Pinpoint the cell where the given text exists, returning its [x, y] midpoint coordinate. 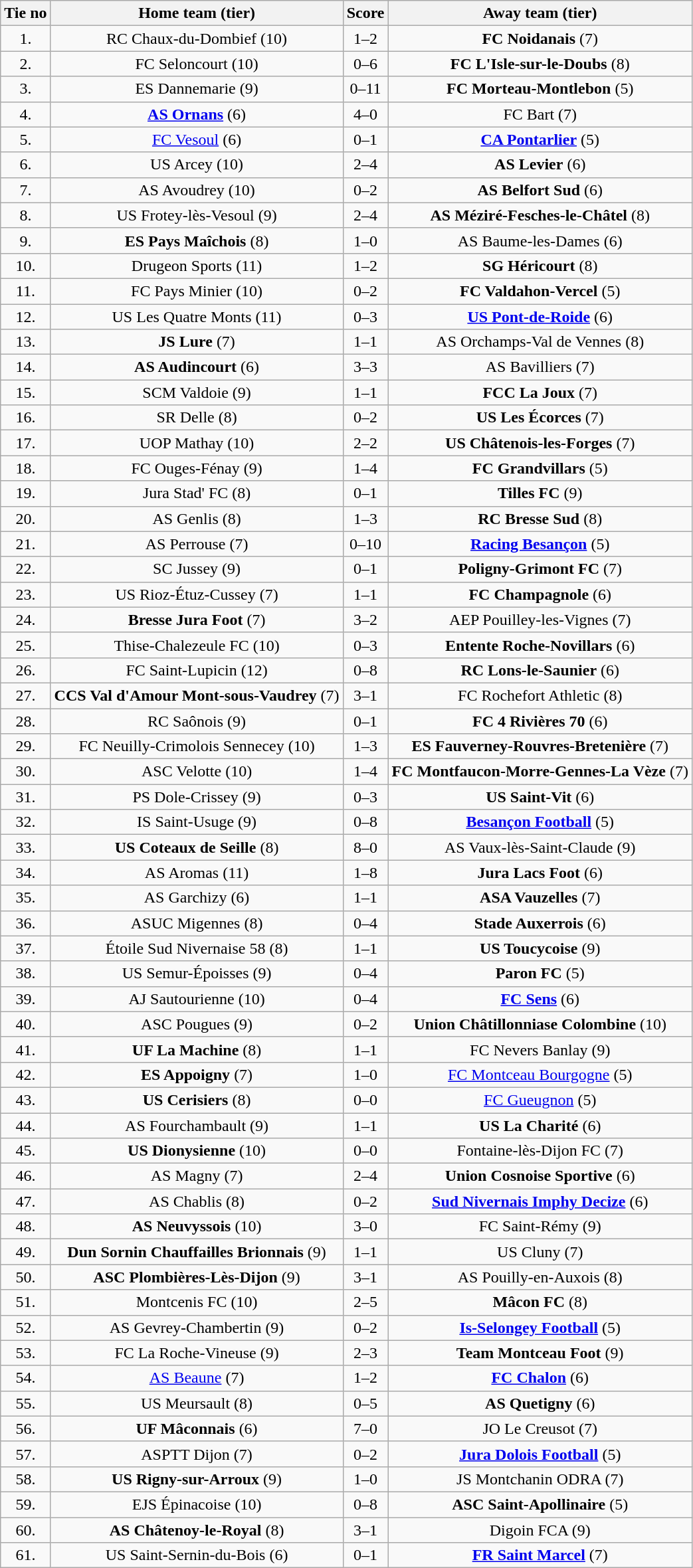
CCS Val d'Amour Mont-sous-Vaudrey (7) [197, 695]
EJS Épinacoise (10) [197, 1504]
57. [25, 1454]
ASA Vauzelles (7) [540, 898]
JS Lure (7) [197, 342]
FC Valdahon-Vercel (5) [540, 291]
ASPTT Dijon (7) [197, 1454]
3–2 [365, 620]
AS Orchamps-Val de Vennes (8) [540, 342]
FC Montfaucon-Morre-Gennes-La Vèze (7) [540, 772]
ASC Saint-Apollinaire (5) [540, 1504]
0–5 [365, 1403]
Is-Selongey Football (5) [540, 1328]
Paron FC (5) [540, 974]
Étoile Sud Nivernaise 58 (8) [197, 948]
US Saint-Vit (6) [540, 797]
AS Garchizy (6) [197, 898]
US Toucycoise (9) [540, 948]
Thise-Chalezeule FC (10) [197, 645]
Racing Besançon (5) [540, 544]
IS Saint-Usuge (9) [197, 822]
FCC La Joux (7) [540, 392]
47. [25, 1201]
RC Saônois (9) [197, 721]
AS Gevrey-Chambertin (9) [197, 1328]
34. [25, 873]
FC Vesoul (6) [197, 139]
US Cluny (7) [540, 1252]
FC Saint-Rémy (9) [540, 1227]
5. [25, 139]
Entente Roche-Novillars (6) [540, 645]
AS Châtenoy-le-Royal (8) [197, 1529]
46. [25, 1176]
FC Noidanais (7) [540, 39]
0–11 [365, 89]
41. [25, 1049]
AS Méziré-Fesches-le-Châtel (8) [540, 215]
US Les Quatre Monts (11) [197, 317]
61. [25, 1555]
10. [25, 266]
UF Mâconnais (6) [197, 1429]
AS Genlis (8) [197, 519]
US Dionysienne (10) [197, 1151]
US Semur-Époisses (9) [197, 974]
14. [25, 367]
AJ Sautourienne (10) [197, 999]
26. [25, 670]
Besançon Football (5) [540, 822]
AS Beaune (7) [197, 1378]
Stade Auxerrois (6) [540, 923]
FC Bart (7) [540, 114]
SG Héricourt (8) [540, 266]
19. [25, 493]
ASC Velotte (10) [197, 772]
AS Avoudrey (10) [197, 190]
FC Rochefort Athletic (8) [540, 695]
32. [25, 822]
59. [25, 1504]
AEP Pouilley-les-Vignes (7) [540, 620]
43. [25, 1100]
9. [25, 240]
RC Chaux-du-Dombief (10) [197, 39]
US Meursault (8) [197, 1403]
21. [25, 544]
16. [25, 418]
24. [25, 620]
25. [25, 645]
50. [25, 1277]
FC 4 Rivières 70 (6) [540, 721]
US Châtenois-les-Forges (7) [540, 443]
51. [25, 1302]
CA Pontarlier (5) [540, 139]
40. [25, 1024]
ASC Plombières-Lès-Dijon (9) [197, 1277]
11. [25, 291]
54. [25, 1378]
FC Ouges-Fénay (9) [197, 468]
6. [25, 165]
Team Montceau Foot (9) [540, 1353]
58. [25, 1479]
FC Pays Minier (10) [197, 291]
1. [25, 39]
FC Montceau Bourgogne (5) [540, 1075]
49. [25, 1252]
Home team (tier) [197, 13]
3–3 [365, 367]
42. [25, 1075]
33. [25, 847]
Montcenis FC (10) [197, 1302]
0–10 [365, 544]
FR Saint Marcel (7) [540, 1555]
Score [365, 13]
US Saint-Sernin-du-Bois (6) [197, 1555]
35. [25, 898]
60. [25, 1529]
AS Baume-les-Dames (6) [540, 240]
RC Lons-le-Saunier (6) [540, 670]
23. [25, 594]
8. [25, 215]
US Cerisiers (8) [197, 1100]
US Arcey (10) [197, 165]
RC Bresse Sud (8) [540, 519]
UOP Mathay (10) [197, 443]
FC Seloncourt (10) [197, 64]
AS Pouilly-en-Auxois (8) [540, 1277]
8–0 [365, 847]
0–6 [365, 64]
52. [25, 1328]
31. [25, 797]
US La Charité (6) [540, 1126]
FC L'Isle-sur-le-Doubs (8) [540, 64]
Sud Nivernais Imphy Decize (6) [540, 1201]
3–0 [365, 1227]
FC Neuilly-Crimolois Sennecey (10) [197, 746]
US Les Écorces (7) [540, 418]
38. [25, 974]
7–0 [365, 1429]
AS Levier (6) [540, 165]
2–3 [365, 1353]
JS Montchanin ODRA (7) [540, 1479]
AS Magny (7) [197, 1176]
18. [25, 468]
4. [25, 114]
JO Le Creusot (7) [540, 1429]
37. [25, 948]
Drugeon Sports (11) [197, 266]
AS Aromas (11) [197, 873]
ASC Pougues (9) [197, 1024]
Jura Dolois Football (5) [540, 1454]
Union Châtillonniase Colombine (10) [540, 1024]
AS Audincourt (6) [197, 367]
SR Delle (8) [197, 418]
AS Ornans (6) [197, 114]
Tilles FC (9) [540, 493]
13. [25, 342]
FC La Roche-Vineuse (9) [197, 1353]
29. [25, 746]
7. [25, 190]
15. [25, 392]
SC Jussey (9) [197, 569]
Bresse Jura Foot (7) [197, 620]
FC Morteau-Montlebon (5) [540, 89]
2–2 [365, 443]
AS Perrouse (7) [197, 544]
FC Chalon (6) [540, 1378]
FC Saint-Lupicin (12) [197, 670]
AS Fourchambault (9) [197, 1126]
ES Appoigny (7) [197, 1075]
AS Chablis (8) [197, 1201]
ES Fauverney-Rouvres-Bretenière (7) [540, 746]
AS Quetigny (6) [540, 1403]
28. [25, 721]
Jura Stad' FC (8) [197, 493]
FC Gueugnon (5) [540, 1100]
AS Neuvyssois (10) [197, 1227]
FC Sens (6) [540, 999]
US Rigny-sur-Arroux (9) [197, 1479]
56. [25, 1429]
39. [25, 999]
SCM Valdoie (9) [197, 392]
1–8 [365, 873]
US Coteaux de Seille (8) [197, 847]
US Frotey-lès-Vesoul (9) [197, 215]
Fontaine-lès-Dijon FC (7) [540, 1151]
Digoin FCA (9) [540, 1529]
Union Cosnoise Sportive (6) [540, 1176]
FC Nevers Banlay (9) [540, 1049]
ES Dannemarie (9) [197, 89]
Away team (tier) [540, 13]
Mâcon FC (8) [540, 1302]
ASUC Migennes (8) [197, 923]
FC Champagnole (6) [540, 594]
2–5 [365, 1302]
44. [25, 1126]
22. [25, 569]
2. [25, 64]
AS Vaux-lès-Saint-Claude (9) [540, 847]
3. [25, 89]
Dun Sornin Chauffailles Brionnais (9) [197, 1252]
45. [25, 1151]
PS Dole-Crissey (9) [197, 797]
30. [25, 772]
53. [25, 1353]
US Rioz-Étuz-Cussey (7) [197, 594]
Poligny-Grimont FC (7) [540, 569]
AS Bavilliers (7) [540, 367]
US Pont-de-Roide (6) [540, 317]
FC Grandvillars (5) [540, 468]
UF La Machine (8) [197, 1049]
48. [25, 1227]
Jura Lacs Foot (6) [540, 873]
12. [25, 317]
27. [25, 695]
ES Pays Maîchois (8) [197, 240]
AS Belfort Sud (6) [540, 190]
4–0 [365, 114]
55. [25, 1403]
20. [25, 519]
Tie no [25, 13]
36. [25, 923]
17. [25, 443]
